Find where the given text appears and provide that cell's center as (X, Y) coordinate. 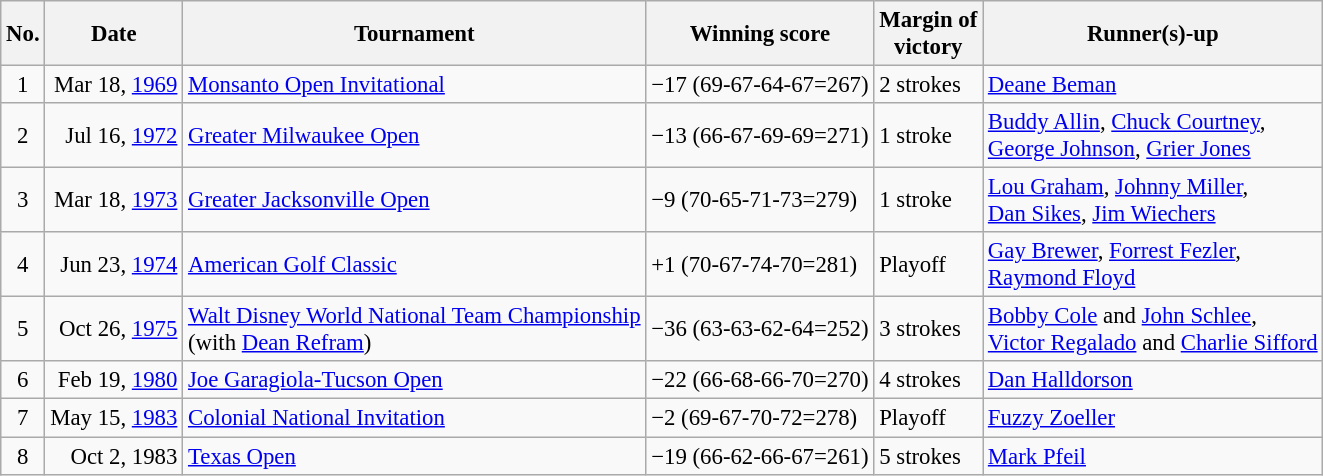
Monsanto Open Invitational (414, 85)
Jul 16, 1972 (114, 136)
2 (23, 136)
Gay Brewer, Forrest Fezler, Raymond Floyd (1153, 264)
+1 (70-67-74-70=281) (760, 264)
Margin ofvictory (928, 34)
American Golf Classic (414, 264)
Joe Garagiola-Tucson Open (414, 381)
Buddy Allin, Chuck Courtney, George Johnson, Grier Jones (1153, 136)
2 strokes (928, 85)
−22 (66-68-66-70=270) (760, 381)
4 strokes (928, 381)
−2 (69-67-70-72=278) (760, 418)
−19 (66-62-66-67=261) (760, 456)
Fuzzy Zoeller (1153, 418)
−9 (70-65-71-73=279) (760, 200)
−17 (69-67-64-67=267) (760, 85)
Runner(s)-up (1153, 34)
8 (23, 456)
Colonial National Invitation (414, 418)
3 strokes (928, 330)
Walt Disney World National Team Championship(with Dean Refram) (414, 330)
−36 (63-63-62-64=252) (760, 330)
Greater Milwaukee Open (414, 136)
May 15, 1983 (114, 418)
5 (23, 330)
Date (114, 34)
Jun 23, 1974 (114, 264)
1 (23, 85)
3 (23, 200)
Mark Pfeil (1153, 456)
Dan Halldorson (1153, 381)
5 strokes (928, 456)
Feb 19, 1980 (114, 381)
No. (23, 34)
6 (23, 381)
−13 (66-67-69-69=271) (760, 136)
Texas Open (414, 456)
Winning score (760, 34)
Bobby Cole and John Schlee, Victor Regalado and Charlie Sifford (1153, 330)
Lou Graham, Johnny Miller, Dan Sikes, Jim Wiechers (1153, 200)
Greater Jacksonville Open (414, 200)
Tournament (414, 34)
Mar 18, 1969 (114, 85)
7 (23, 418)
Deane Beman (1153, 85)
Oct 2, 1983 (114, 456)
Oct 26, 1975 (114, 330)
4 (23, 264)
Mar 18, 1973 (114, 200)
